Detect which cell encompasses the target text, then output its (X, Y) center coordinate. 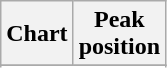
Chart (37, 34)
Peakposition (119, 34)
